Capture the cell that displays the provided text and extract its [x, y] central coordinate. 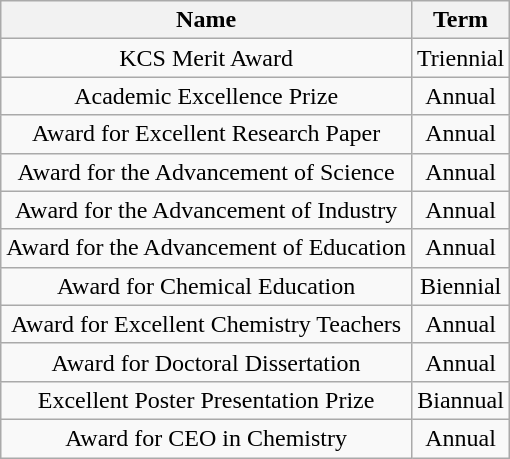
Award for the Advancement of Science [206, 172]
Award for Excellent Chemistry Teachers [206, 324]
Triennial [460, 58]
Term [460, 20]
Biennial [460, 286]
Academic Excellence Prize [206, 96]
Award for Doctoral Dissertation [206, 362]
Award for Excellent Research Paper [206, 134]
Award for CEO in Chemistry [206, 438]
Award for the Advancement of Industry [206, 210]
KCS Merit Award [206, 58]
Award for Chemical Education [206, 286]
Excellent Poster Presentation Prize [206, 400]
Name [206, 20]
Biannual [460, 400]
Award for the Advancement of Education [206, 248]
